From the cell containing the given text, extract its center point as [x, y] coordinate. 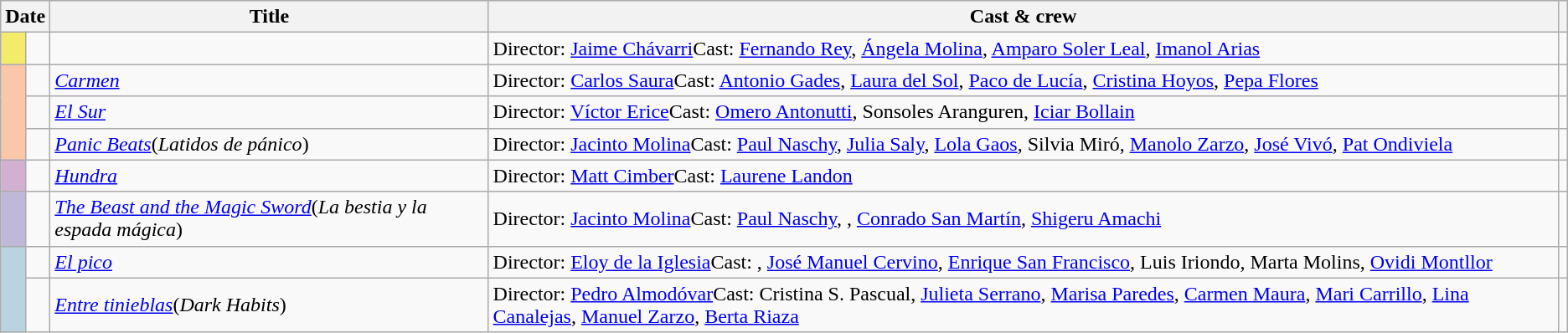
Director: Carlos SauraCast: Antonio Gades, Laura del Sol, Paco de Lucía, Cristina Hoyos, Pepa Flores [1024, 80]
Director: Víctor EriceCast: Omero Antonutti, Sonsoles Aranguren, Iciar Bollain [1024, 112]
Hundra [270, 176]
The Beast and the Magic Sword(La bestia y la espada mágica) [270, 219]
Carmen [270, 80]
Entre tinieblas(Dark Habits) [270, 305]
Director: Jacinto MolinaCast: Paul Naschy, , Conrado San Martín, Shigeru Amachi [1024, 219]
El Sur [270, 112]
Date [25, 17]
Director: Matt CimberCast: Laurene Landon [1024, 176]
Cast & crew [1024, 17]
Title [270, 17]
Panic Beats(Latidos de pánico) [270, 144]
Director: Jacinto MolinaCast: Paul Naschy, Julia Saly, Lola Gaos, Silvia Miró, Manolo Zarzo, José Vivó, Pat Ondiviela [1024, 144]
El pico [270, 262]
Director: Eloy de la IglesiaCast: , José Manuel Cervino, Enrique San Francisco, Luis Iriondo, Marta Molins, Ovidi Montllor [1024, 262]
Director: Jaime ChávarriCast: Fernando Rey, Ángela Molina, Amparo Soler Leal, Imanol Arias [1024, 49]
